Pinpoint the cell where the given text exists, returning its [x, y] midpoint coordinate. 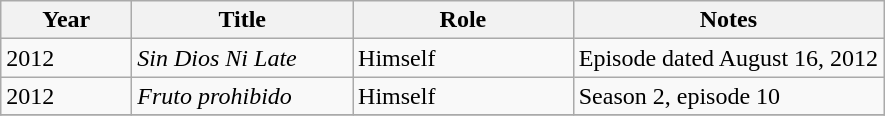
Season 2, episode 10 [728, 96]
Sin Dios Ni Late [242, 58]
Notes [728, 20]
Title [242, 20]
Episode dated August 16, 2012 [728, 58]
Role [464, 20]
Year [66, 20]
Fruto prohibido [242, 96]
